Provide the [X, Y] coordinate of the cell's center where the given text is located.  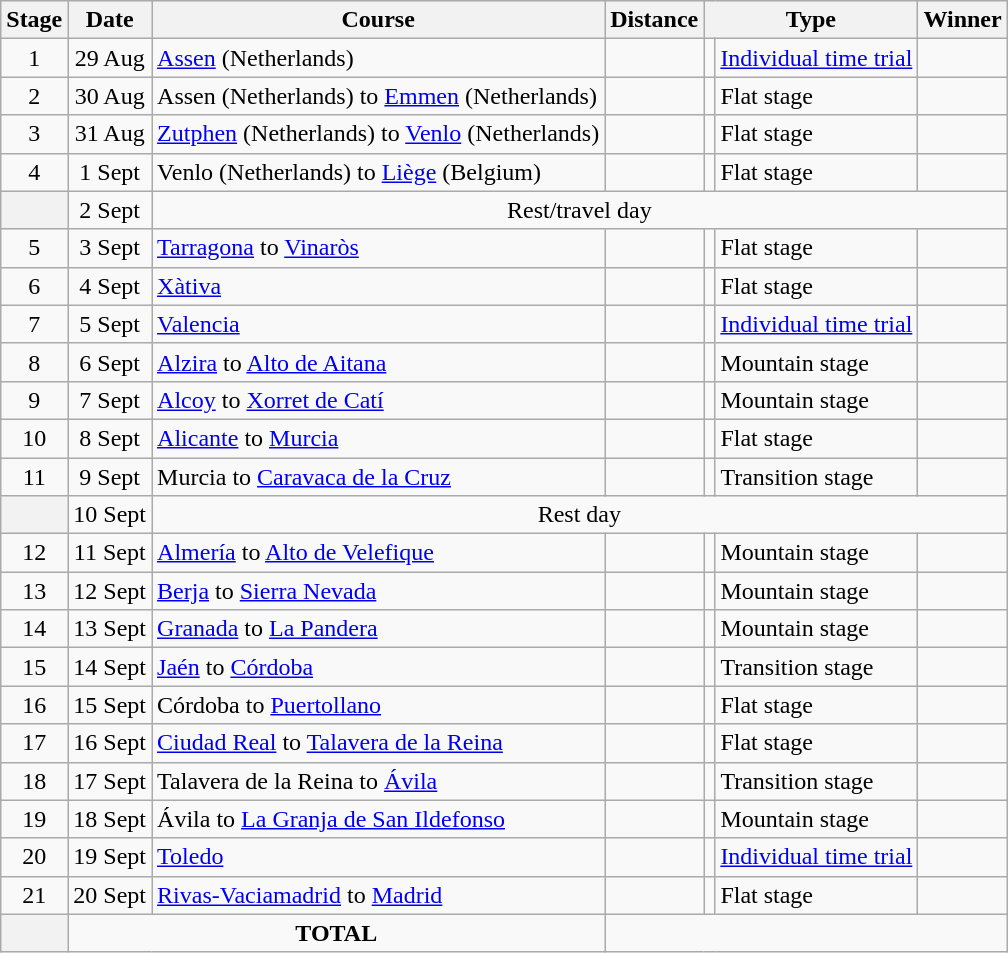
Assen (Netherlands) to Emmen (Netherlands) [378, 96]
Rest day [580, 515]
31 Aug [110, 134]
15 [34, 667]
Jaén to Córdoba [378, 667]
29 Aug [110, 58]
17 [34, 743]
Date [110, 20]
10 Sept [110, 515]
14 Sept [110, 667]
4 [34, 172]
19 [34, 819]
8 Sept [110, 438]
20 Sept [110, 895]
Xàtiva [378, 286]
4 Sept [110, 286]
Assen (Netherlands) [378, 58]
Berja to Sierra Nevada [378, 591]
7 [34, 324]
Tarragona to Vinaròs [378, 248]
Alicante to Murcia [378, 438]
Granada to La Pandera [378, 629]
3 [34, 134]
14 [34, 629]
8 [34, 362]
7 Sept [110, 400]
11 Sept [110, 553]
Stage [34, 20]
12 Sept [110, 591]
Winner [962, 20]
15 Sept [110, 705]
Valencia [378, 324]
13 [34, 591]
Course [378, 20]
11 [34, 477]
Toledo [378, 857]
16 Sept [110, 743]
19 Sept [110, 857]
3 Sept [110, 248]
Distance [654, 20]
Rest/travel day [580, 210]
20 [34, 857]
18 [34, 781]
6 [34, 286]
2 Sept [110, 210]
Rivas-Vaciamadrid to Madrid [378, 895]
Ciudad Real to Talavera de la Reina [378, 743]
12 [34, 553]
5 Sept [110, 324]
6 Sept [110, 362]
2 [34, 96]
18 Sept [110, 819]
Type [811, 20]
Murcia to Caravaca de la Cruz [378, 477]
Ávila to La Granja de San Ildefonso [378, 819]
5 [34, 248]
21 [34, 895]
Talavera de la Reina to Ávila [378, 781]
9 Sept [110, 477]
30 Aug [110, 96]
Alzira to Alto de Aitana [378, 362]
10 [34, 438]
Almería to Alto de Velefique [378, 553]
Zutphen (Netherlands) to Venlo (Netherlands) [378, 134]
Córdoba to Puertollano [378, 705]
16 [34, 705]
Alcoy to Xorret de Catí [378, 400]
Venlo (Netherlands) to Liège (Belgium) [378, 172]
9 [34, 400]
TOTAL [336, 933]
1 Sept [110, 172]
1 [34, 58]
13 Sept [110, 629]
17 Sept [110, 781]
